Identify which cell holds the provided text, then report its [X, Y] central coordinate. 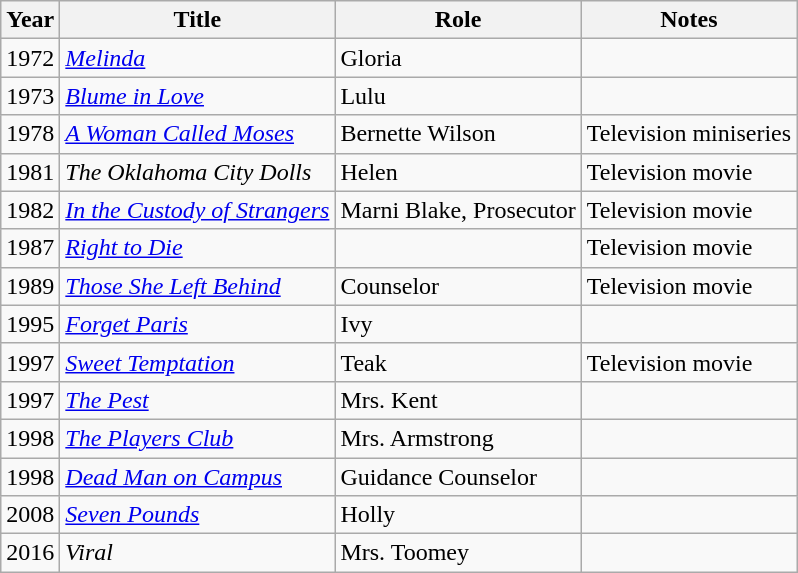
2008 [30, 515]
1987 [30, 248]
Lulu [458, 96]
1973 [30, 96]
Those She Left Behind [198, 286]
Melinda [198, 58]
Counselor [458, 286]
Holly [458, 515]
The Players Club [198, 438]
Mrs. Toomey [458, 553]
Teak [458, 362]
Seven Pounds [198, 515]
1989 [30, 286]
1978 [30, 134]
Blume in Love [198, 96]
Dead Man on Campus [198, 477]
Year [30, 20]
Forget Paris [198, 324]
1982 [30, 210]
Mrs. Armstrong [458, 438]
Title [198, 20]
Gloria [458, 58]
Guidance Counselor [458, 477]
A Woman Called Moses [198, 134]
Notes [688, 20]
1995 [30, 324]
Viral [198, 553]
1972 [30, 58]
Sweet Temptation [198, 362]
Television miniseries [688, 134]
In the Custody of Strangers [198, 210]
Right to Die [198, 248]
Ivy [458, 324]
Bernette Wilson [458, 134]
2016 [30, 553]
Mrs. Kent [458, 400]
Helen [458, 172]
Marni Blake, Prosecutor [458, 210]
The Pest [198, 400]
Role [458, 20]
1981 [30, 172]
The Oklahoma City Dolls [198, 172]
